Locate the cell with the specified text and output its [X, Y] center coordinate. 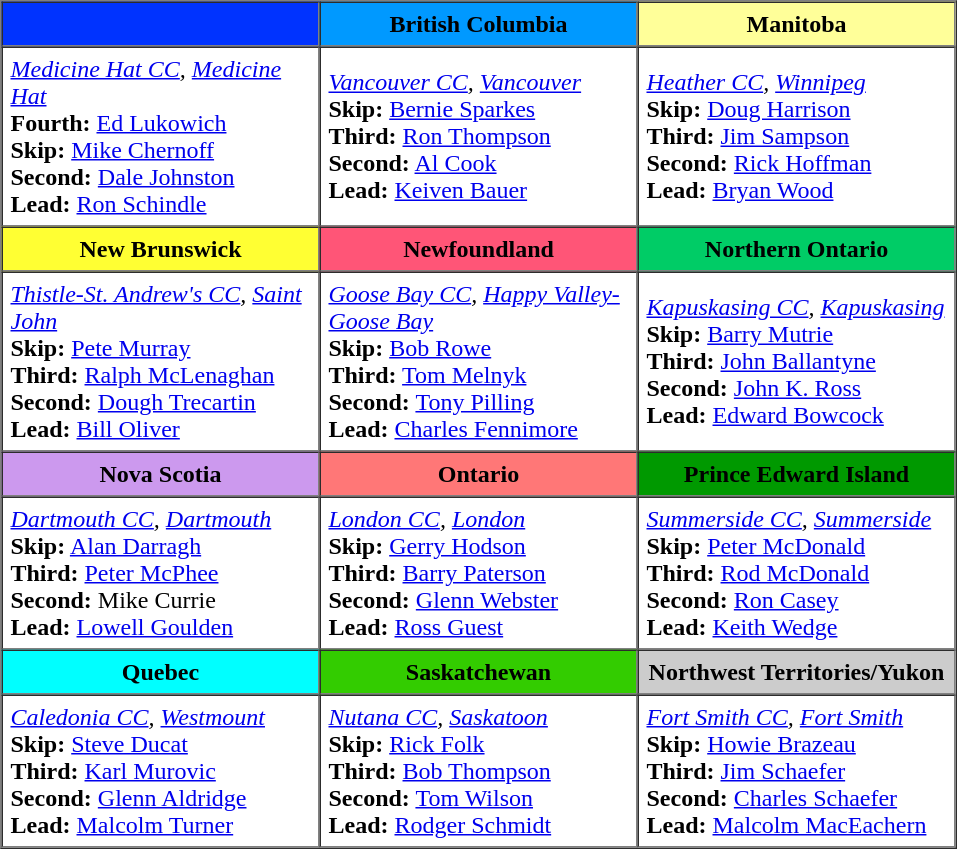
Nova Scotia [161, 474]
Goose Bay CC, Happy Valley-Goose BaySkip: Bob Rowe Third: Tom Melnyk Second: Tony Pilling Lead: Charles Fennimore [479, 362]
Prince Edward Island [797, 474]
Newfoundland [479, 248]
Manitoba [797, 24]
Heather CC, WinnipegSkip: Doug Harrison Third: Jim Sampson Second: Rick Hoffman Lead: Bryan Wood [797, 136]
Summerside CC, SummersideSkip: Peter McDonald Third: Rod McDonald Second: Ron Casey Lead: Keith Wedge [797, 572]
New Brunswick [161, 248]
Northwest Territories/Yukon [797, 672]
Nutana CC, SaskatoonSkip: Rick Folk Third: Bob Thompson Second: Tom Wilson Lead: Rodger Schmidt [479, 770]
Caledonia CC, WestmountSkip: Steve Ducat Third: Karl Murovic Second: Glenn Aldridge Lead: Malcolm Turner [161, 770]
British Columbia [479, 24]
Ontario [479, 474]
London CC, LondonSkip: Gerry Hodson Third: Barry Paterson Second: Glenn Webster Lead: Ross Guest [479, 572]
Medicine Hat CC, Medicine HatFourth: Ed Lukowich Skip: Mike Chernoff Second: Dale Johnston Lead: Ron Schindle [161, 136]
Thistle-St. Andrew's CC, Saint JohnSkip: Pete Murray Third: Ralph McLenaghan Second: Dough Trecartin Lead: Bill Oliver [161, 362]
Saskatchewan [479, 672]
Fort Smith CC, Fort SmithSkip: Howie Brazeau Third: Jim Schaefer Second: Charles Schaefer Lead: Malcolm MacEachern [797, 770]
Northern Ontario [797, 248]
Quebec [161, 672]
Dartmouth CC, DartmouthSkip: Alan Darragh Third: Peter McPhee Second: Mike Currie Lead: Lowell Goulden [161, 572]
Kapuskasing CC, KapuskasingSkip: Barry Mutrie Third: John Ballantyne Second: John K. Ross Lead: Edward Bowcock [797, 362]
Vancouver CC, VancouverSkip: Bernie Sparkes Third: Ron Thompson Second: Al Cook Lead: Keiven Bauer [479, 136]
